Scan for the cell matching the given text and deliver its [X, Y] coordinate at center. 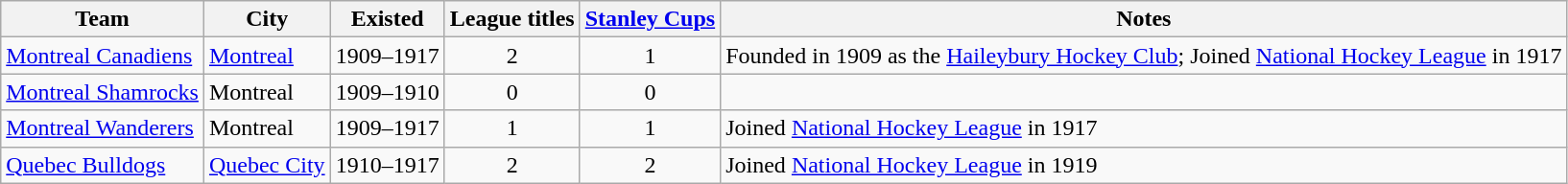
Notes [1144, 19]
Team [103, 19]
Montreal Wanderers [103, 128]
Montreal Shamrocks [103, 92]
Joined National Hockey League in 1919 [1144, 165]
1909–1910 [388, 92]
Joined National Hockey League in 1917 [1144, 128]
City [267, 19]
Founded in 1909 as the Haileybury Hockey Club; Joined National Hockey League in 1917 [1144, 56]
Montreal Canadiens [103, 56]
1910–1917 [388, 165]
Quebec Bulldogs [103, 165]
Existed [388, 19]
Stanley Cups [650, 19]
Quebec City [267, 165]
League titles [512, 19]
